Pinpoint the cell where the given text exists, returning its (X, Y) midpoint coordinate. 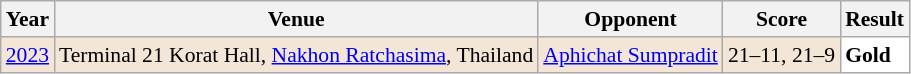
Gold (874, 55)
Result (874, 19)
Score (782, 19)
21–11, 21–9 (782, 55)
Venue (296, 19)
Aphichat Sumpradit (630, 55)
Terminal 21 Korat Hall, Nakhon Ratchasima, Thailand (296, 55)
Year (28, 19)
Opponent (630, 19)
2023 (28, 55)
